Return the [X, Y] coordinate for the center point of the cell that contains the specified text.  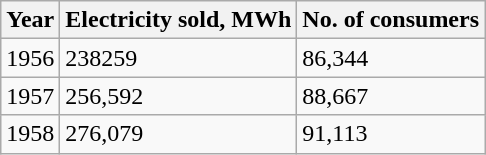
1957 [30, 96]
91,113 [391, 134]
Year [30, 20]
256,592 [178, 96]
86,344 [391, 58]
No. of consumers [391, 20]
88,667 [391, 96]
Electricity sold, MWh [178, 20]
1958 [30, 134]
276,079 [178, 134]
1956 [30, 58]
238259 [178, 58]
